Provide the [X, Y] coordinate of the cell's center where the given text is located.  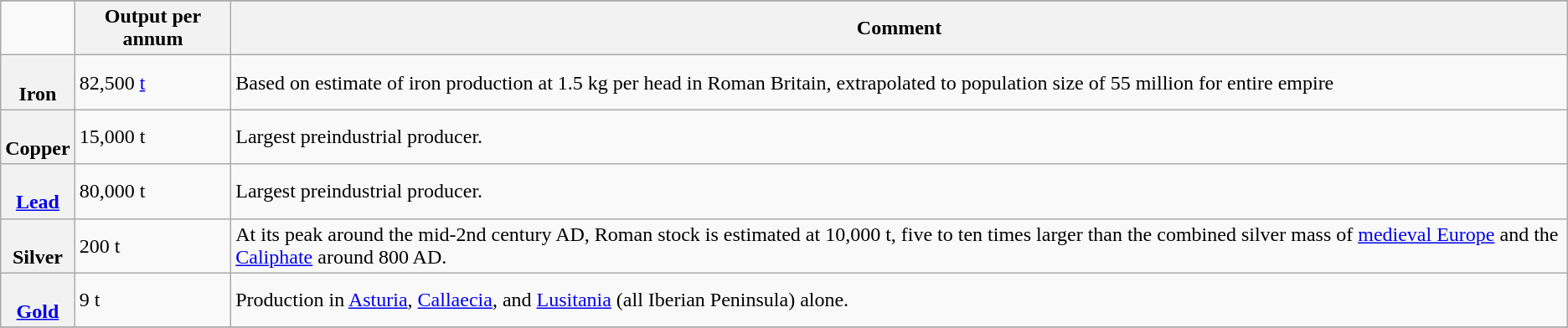
Comment [900, 28]
Based on estimate of iron production at 1.5 kg per head in Roman Britain, extrapolated to population size of 55 million for entire empire [900, 82]
200 t [152, 246]
15,000 t [152, 137]
Silver [38, 246]
Production in Asturia, Callaecia, and Lusitania (all Iberian Peninsula) alone. [900, 300]
Output per annum [152, 28]
Lead [38, 191]
80,000 t [152, 191]
Iron [38, 82]
Gold [38, 300]
82,500 t [152, 82]
Copper [38, 137]
9 t [152, 300]
